From the cell containing the given text, extract its center point as (X, Y) coordinate. 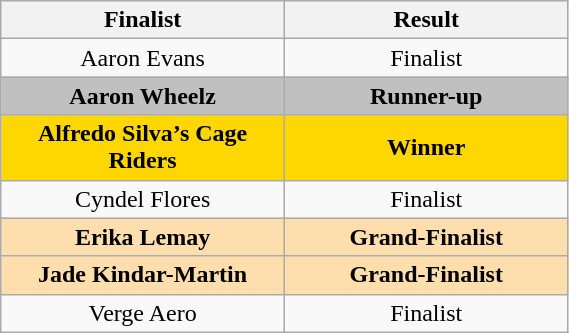
Aaron Wheelz (143, 96)
Winner (426, 148)
Alfredo Silva’s Cage Riders (143, 148)
Result (426, 20)
Cyndel Flores (143, 199)
Runner-up (426, 96)
Jade Kindar-Martin (143, 275)
Verge Aero (143, 313)
Aaron Evans (143, 58)
Erika Lemay (143, 237)
